Capture the cell that displays the provided text and extract its (X, Y) central coordinate. 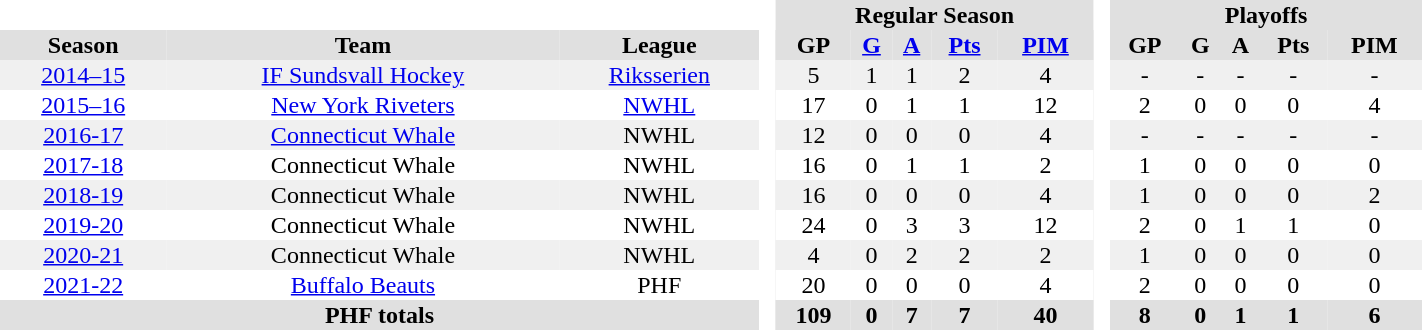
IF Sundsvall Hockey (362, 75)
2017-18 (83, 165)
2016-17 (83, 135)
2018-19 (83, 195)
2021-22 (83, 285)
8 (1144, 315)
Playoffs (1266, 15)
2015–16 (83, 105)
League (660, 45)
2014–15 (83, 75)
24 (814, 225)
Regular Season (934, 15)
Buffalo Beauts (362, 285)
40 (1046, 315)
5 (814, 75)
2019-20 (83, 225)
109 (814, 315)
2020-21 (83, 255)
Team (362, 45)
Riksserien (660, 75)
6 (1374, 315)
New York Riveters (362, 105)
17 (814, 105)
Season (83, 45)
PHF totals (380, 315)
PHF (660, 285)
20 (814, 285)
